Locate the cell with the specified text and output its (X, Y) center coordinate. 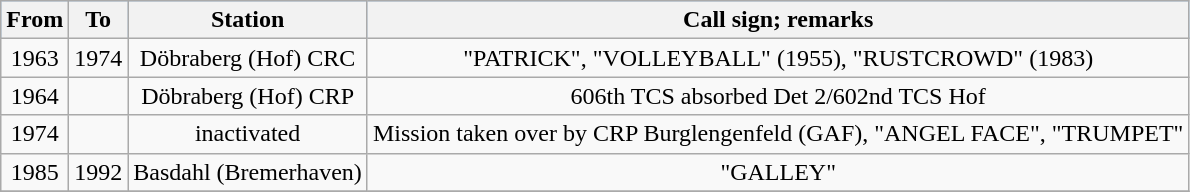
inactivated (248, 134)
1963 (35, 58)
Basdahl (Bremerhaven) (248, 172)
To (98, 20)
1992 (98, 172)
"PATRICK", "VOLLEYBALL" (1955), "RUSTCROWD" (1983) (778, 58)
"GALLEY" (778, 172)
From (35, 20)
Döbraberg (Hof) CRP (248, 96)
Station (248, 20)
Call sign; remarks (778, 20)
1964 (35, 96)
Mission taken over by CRP Burglengenfeld (GAF), "ANGEL FACE", "TRUMPET" (778, 134)
Döbraberg (Hof) CRC (248, 58)
1985 (35, 172)
606th TCS absorbed Det 2/602nd TCS Hof (778, 96)
